Search for the cell housing the specified text and yield its (x, y) center coordinate. 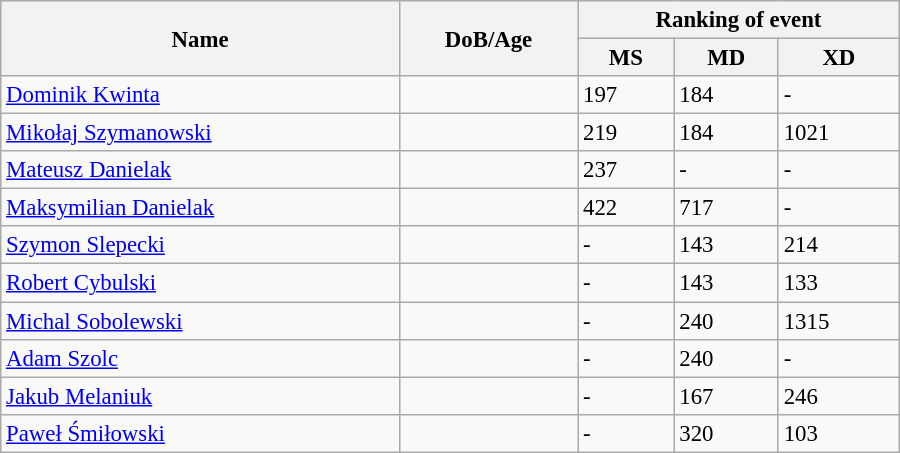
MD (726, 58)
Szymon Slepecki (200, 245)
246 (838, 396)
XD (838, 58)
Maksymilian Danielak (200, 208)
133 (838, 283)
167 (726, 396)
219 (626, 133)
Jakub Melaniuk (200, 396)
MS (626, 58)
320 (726, 433)
Mikołaj Szymanowski (200, 133)
Dominik Kwinta (200, 95)
1315 (838, 321)
214 (838, 245)
103 (838, 433)
422 (626, 208)
Mateusz Danielak (200, 170)
197 (626, 95)
DoB/Age (488, 38)
237 (626, 170)
1021 (838, 133)
Adam Szolc (200, 358)
Michal Sobolewski (200, 321)
Robert Cybulski (200, 283)
717 (726, 208)
Ranking of event (738, 20)
Paweł Śmiłowski (200, 433)
Name (200, 38)
